Return [x, y] of the center of cell containing provided text 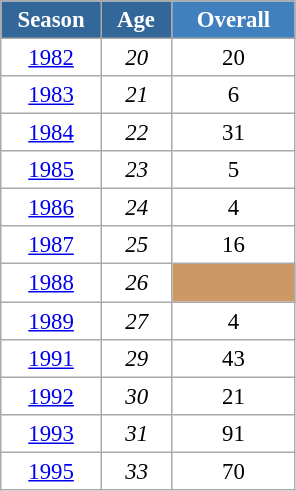
70 [234, 471]
27 [136, 321]
1989 [52, 321]
1988 [52, 283]
43 [234, 358]
1986 [52, 208]
1984 [52, 133]
30 [136, 396]
24 [136, 208]
Age [136, 20]
6 [234, 95]
1985 [52, 170]
1987 [52, 245]
29 [136, 358]
1995 [52, 471]
1982 [52, 58]
1993 [52, 433]
1983 [52, 95]
33 [136, 471]
Season [52, 20]
Overall [234, 20]
91 [234, 433]
25 [136, 245]
23 [136, 170]
1992 [52, 396]
22 [136, 133]
26 [136, 283]
1991 [52, 358]
16 [234, 245]
5 [234, 170]
